Output the (X, Y) coordinate of the center of the cell containing the given text.  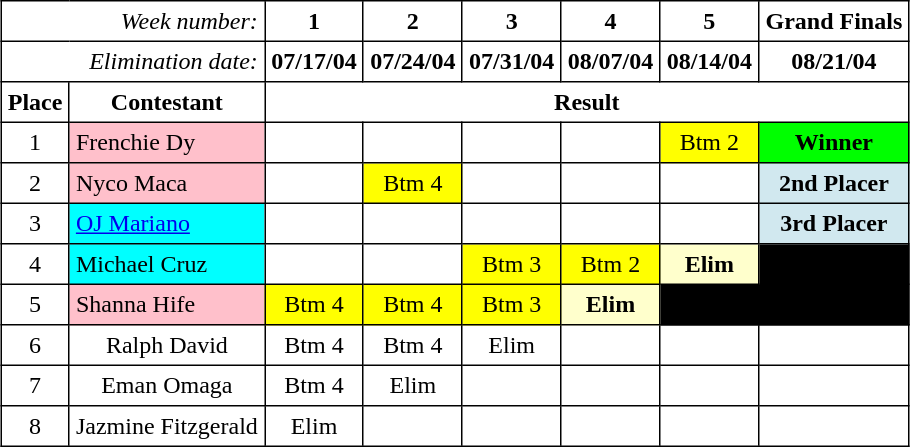
08/14/04 (710, 61)
8 (35, 426)
07/24/04 (412, 61)
6 (35, 345)
Grand Finals (834, 21)
Jazmine Fitzgerald (166, 426)
08/07/04 (610, 61)
Elimination date: (133, 61)
2nd Placer (834, 183)
Place (35, 102)
Nyco Maca (166, 183)
Michael Cruz (166, 264)
Frenchie Dy (166, 142)
Contestant (166, 102)
OJ Mariano (166, 223)
07/31/04 (512, 61)
Ralph David (166, 345)
Week number: (133, 21)
Shanna Hife (166, 304)
Result (587, 102)
Eman Omaga (166, 385)
7 (35, 385)
3rd Placer (834, 223)
08/21/04 (834, 61)
Winner (834, 142)
07/17/04 (314, 61)
